Capture the cell that displays the provided text and extract its (x, y) central coordinate. 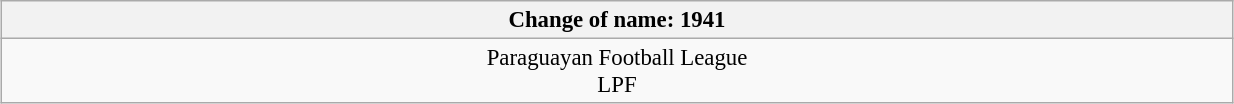
Paraguayan Football LeagueLPF (618, 70)
Change of name: 1941 (618, 20)
